Scan for the cell matching the given text and deliver its (x, y) coordinate at center. 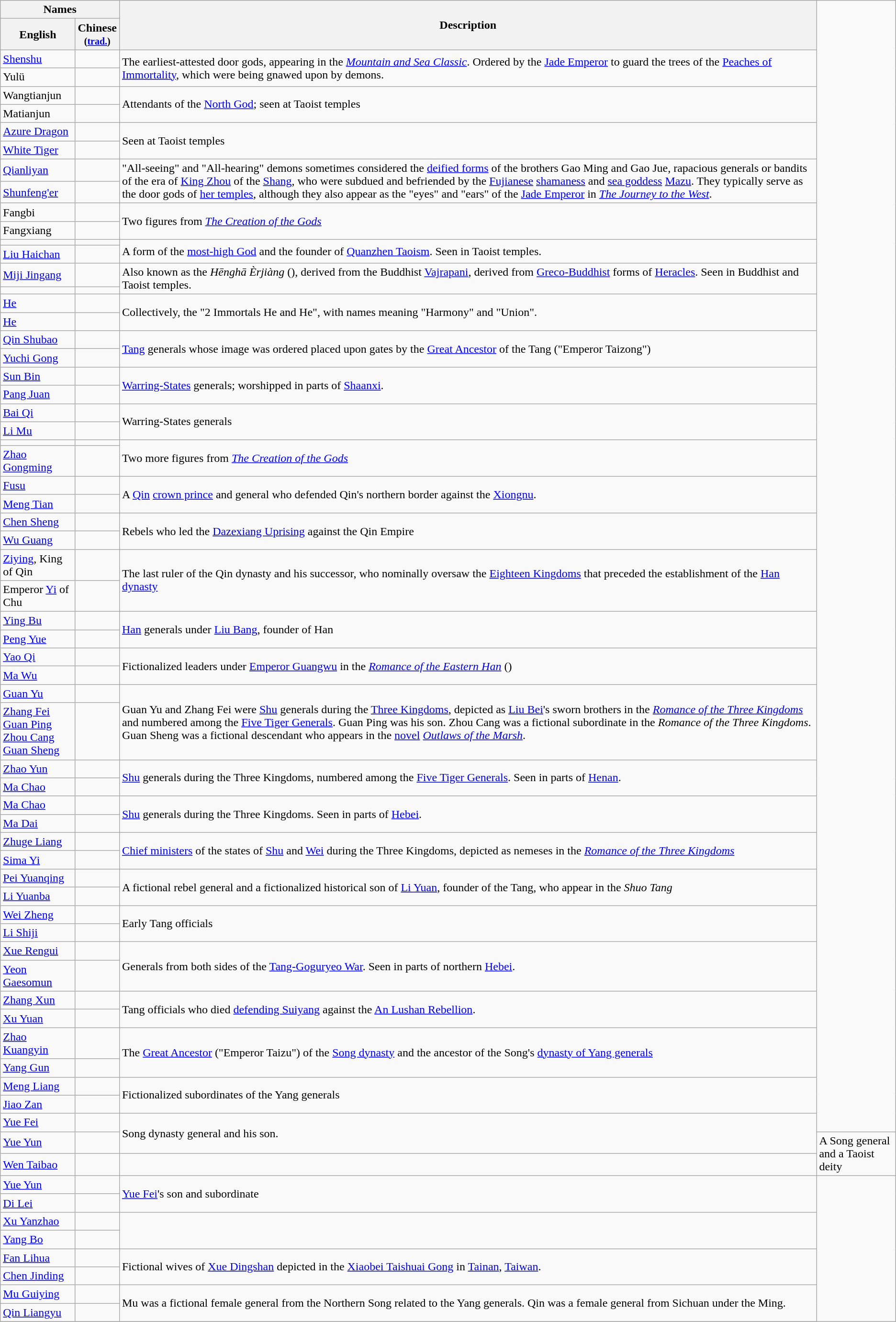
Collectively, the "2 Immortals He and He", with names meaning "Harmony" and "Union". (468, 313)
Tang officials who died defending Suiyang against the An Lushan Rebellion. (468, 1009)
Yulü (38, 77)
The last ruler of the Qin dynasty and his successor, who nominally oversaw the Eighteen Kingdoms that preceded the establishment of the Han dynasty (468, 581)
English (38, 34)
Zhang FeiGuan PingZhou CangGuan Sheng (38, 731)
Bai Qi (38, 413)
Shenshu (38, 59)
Emperor Yi of Chu (38, 596)
Ying Bu (38, 621)
Matianjun (38, 113)
Chinese(trad.) (97, 34)
Attendants of the North God; seen at Taoist temples (468, 104)
Chief ministers of the states of Shu and Wei during the Three Kingdoms, depicted as nemeses in the Romance of the Three Kingdoms (468, 851)
Rebels who led the Dazexiang Uprising against the Qin Empire (468, 531)
Fangbi (38, 212)
Song dynasty general and his son. (468, 1133)
Miji Jingang (38, 275)
Zhao Gongming (38, 460)
Peng Yue (38, 639)
Fictionalized leaders under Emperor Guangwu in the Romance of the Eastern Han () (468, 666)
Fangxiang (38, 230)
Di Lei (38, 1203)
Pei Yuanqing (38, 878)
Zhao Kuangyin (38, 1043)
Yang Gun (38, 1068)
Wangtianjun (38, 95)
A fictional rebel general and a fictionalized historical son of Li Yuan, founder of the Tang, who appear in the Shuo Tang (468, 887)
Sima Yi (38, 860)
Han generals under Liu Bang, founder of Han (468, 630)
Shu generals during the Three Kingdoms, numbered among the Five Tiger Generals. Seen in parts of Henan. (468, 778)
Yue Fei (38, 1122)
Meng Tian (38, 504)
A Qin crown prince and general who defended Qin's northern border against the Xiongnu. (468, 494)
Warring-States generals (468, 422)
Li Mu (38, 431)
Chen Jinding (38, 1276)
Names (60, 10)
Zhuge Liang (38, 841)
Jiao Zan (38, 1104)
Early Tang officials (468, 924)
Warring-States generals; worshipped in parts of Shaanxi. (468, 385)
Tang generals whose image was ordered placed upon gates by the Great Ancestor of the Tang ("Emperor Taizong") (468, 349)
Mu was a fictional female general from the Northern Song related to the Yang generals. Qin was a female general from Sichuan under the Ming. (468, 1303)
Wu Guang (38, 540)
Description (468, 25)
A Song general and a Taoist deity (856, 1154)
Generals from both sides of the Tang-Goguryeo War. Seen in parts of northern Hebei. (468, 967)
Wei Zheng (38, 915)
Mu Guiying (38, 1294)
Guan Yu (38, 694)
Ma Wu (38, 675)
Fusu (38, 485)
Yao Qi (38, 657)
Xu Yanzhao (38, 1221)
Yeon Gaesomun (38, 975)
Li Shiji (38, 933)
A form of the most-high God and the founder of Quanzhen Taoism. Seen in Taoist temples. (468, 251)
Pang Juan (38, 394)
Zhao Yun (38, 769)
Two more figures from The Creation of the Gods (468, 458)
Meng Liang (38, 1086)
Xu Yuan (38, 1019)
Liu Haichan (38, 254)
Li Yuanba (38, 896)
Ziying, King of Qin (38, 565)
Yuchi Gong (38, 358)
Seen at Taoist temples (468, 141)
Shu generals during the Three Kingdoms. Seen in parts of Hebei. (468, 814)
Zhang Xun (38, 1000)
Azure Dragon (38, 132)
Qin Liangyu (38, 1312)
Shunfeng'er (38, 192)
Fan Lihua (38, 1257)
Qin Shubao (38, 340)
White Tiger (38, 150)
Ma Dai (38, 823)
Yue Fei's son and subordinate (468, 1194)
Yang Bo (38, 1239)
The Great Ancestor ("Emperor Taizu") of the Song dynasty and the ancestor of the Song's dynasty of Yang generals (468, 1052)
Fictionalized subordinates of the Yang generals (468, 1095)
Xue Rengui (38, 951)
Two figures from The Creation of the Gods (468, 221)
Wen Taibao (38, 1165)
Chen Sheng (38, 522)
Fictional wives of Xue Dingshan depicted in the Xiaobei Taishuai Gong in Tainan, Taiwan. (468, 1266)
Qianliyan (38, 170)
Sun Bin (38, 376)
